From the cell containing the given text, extract its center point as [X, Y] coordinate. 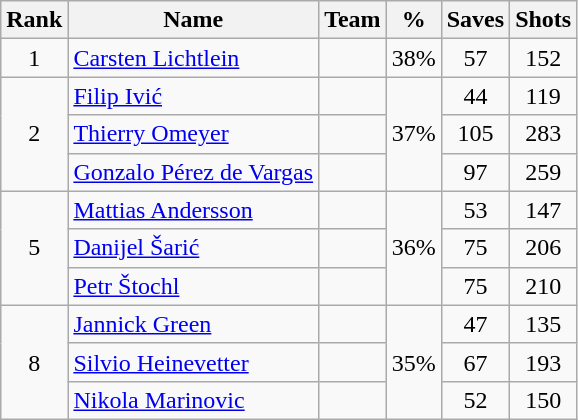
% [414, 20]
2 [34, 134]
38% [414, 58]
5 [34, 248]
36% [414, 248]
105 [475, 134]
47 [475, 324]
Jannick Green [194, 324]
52 [475, 400]
Shots [544, 20]
135 [544, 324]
Gonzalo Pérez de Vargas [194, 172]
Silvio Heinevetter [194, 362]
283 [544, 134]
119 [544, 96]
259 [544, 172]
206 [544, 248]
1 [34, 58]
37% [414, 134]
Petr Štochl [194, 286]
193 [544, 362]
97 [475, 172]
Carsten Lichtlein [194, 58]
147 [544, 210]
152 [544, 58]
Mattias Andersson [194, 210]
Name [194, 20]
Saves [475, 20]
35% [414, 362]
150 [544, 400]
57 [475, 58]
8 [34, 362]
67 [475, 362]
Danijel Šarić [194, 248]
Filip Ivić [194, 96]
Thierry Omeyer [194, 134]
Team [353, 20]
Nikola Marinovic [194, 400]
Rank [34, 20]
210 [544, 286]
44 [475, 96]
53 [475, 210]
